Scan for the cell matching the given text and deliver its (X, Y) coordinate at center. 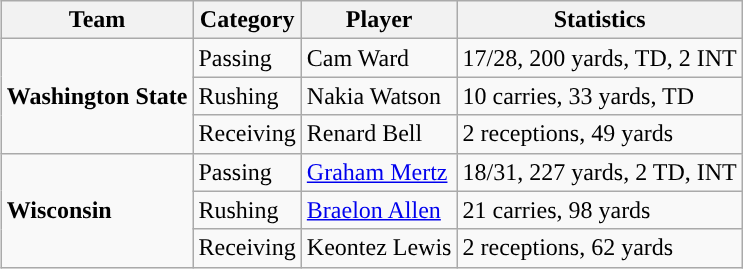
21 carries, 98 yards (600, 210)
Washington State (97, 96)
18/31, 227 yards, 2 TD, INT (600, 172)
Cam Ward (379, 58)
Braelon Allen (379, 210)
Graham Mertz (379, 172)
17/28, 200 yards, TD, 2 INT (600, 58)
Wisconsin (97, 210)
Player (379, 20)
2 receptions, 62 yards (600, 248)
Nakia Watson (379, 96)
Category (247, 20)
2 receptions, 49 yards (600, 134)
Team (97, 20)
Renard Bell (379, 134)
10 carries, 33 yards, TD (600, 96)
Keontez Lewis (379, 248)
Statistics (600, 20)
